From the cell containing the given text, extract its center point as (x, y) coordinate. 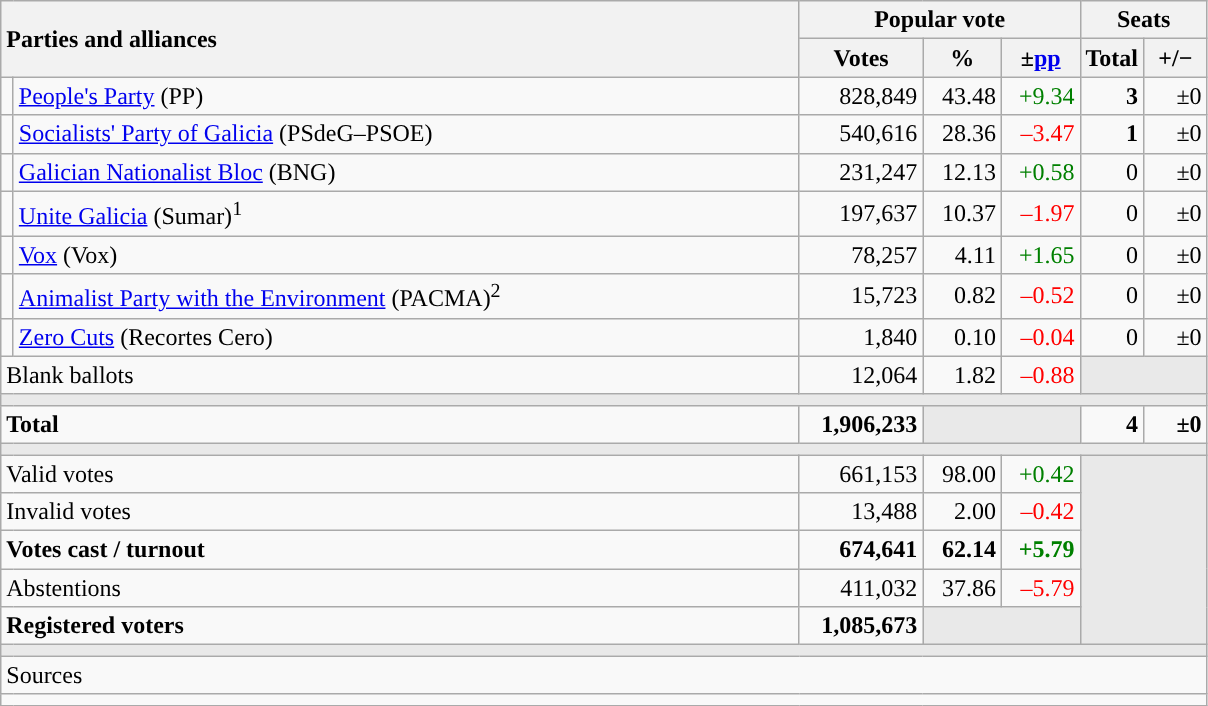
1,906,233 (861, 424)
62.14 (962, 550)
674,641 (861, 550)
1.82 (962, 375)
0.82 (962, 296)
Invalid votes (400, 512)
4 (1112, 424)
+0.42 (1040, 474)
–3.47 (1040, 134)
0.10 (962, 337)
–5.79 (1040, 588)
Blank ballots (400, 375)
Animalist Party with the Environment (PACMA)2 (406, 296)
+/− (1176, 58)
+5.79 (1040, 550)
12,064 (861, 375)
15,723 (861, 296)
1 (1112, 134)
Votes cast / turnout (400, 550)
197,637 (861, 214)
Sources (604, 675)
–0.52 (1040, 296)
231,247 (861, 172)
540,616 (861, 134)
–0.42 (1040, 512)
Parties and alliances (400, 39)
1,840 (861, 337)
–0.88 (1040, 375)
People's Party (PP) (406, 96)
Unite Galicia (Sumar)1 (406, 214)
–0.04 (1040, 337)
Votes (861, 58)
Abstentions (400, 588)
+1.65 (1040, 255)
411,032 (861, 588)
±pp (1040, 58)
661,153 (861, 474)
3 (1112, 96)
78,257 (861, 255)
4.11 (962, 255)
828,849 (861, 96)
43.48 (962, 96)
2.00 (962, 512)
+9.34 (1040, 96)
28.36 (962, 134)
Valid votes (400, 474)
37.86 (962, 588)
10.37 (962, 214)
Socialists' Party of Galicia (PSdeG–PSOE) (406, 134)
1,085,673 (861, 626)
Zero Cuts (Recortes Cero) (406, 337)
–1.97 (1040, 214)
98.00 (962, 474)
Seats (1144, 20)
Vox (Vox) (406, 255)
Galician Nationalist Bloc (BNG) (406, 172)
% (962, 58)
Registered voters (400, 626)
13,488 (861, 512)
12.13 (962, 172)
+0.58 (1040, 172)
Popular vote (940, 20)
